For the text-containing cell, return its midpoint in (X, Y) coordinate format. 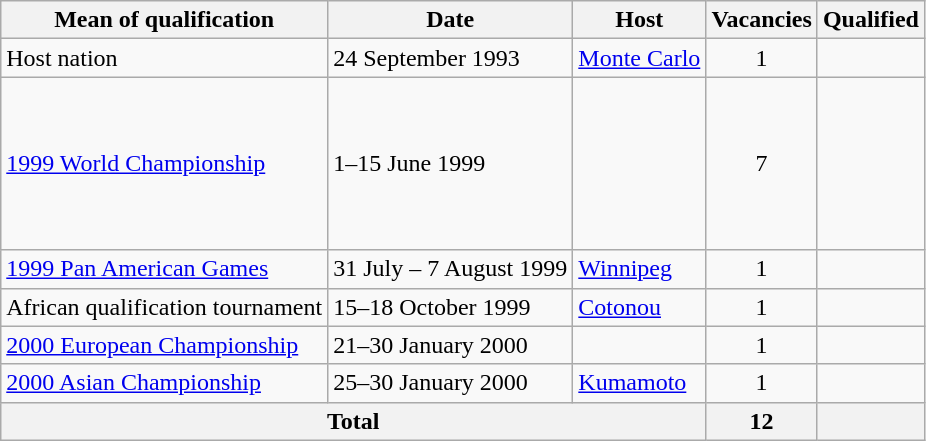
Cotonou (640, 307)
Host nation (164, 58)
31 July – 7 August 1999 (450, 269)
12 (762, 421)
Host (640, 20)
25–30 January 2000 (450, 383)
African qualification tournament (164, 307)
Mean of qualification (164, 20)
21–30 January 2000 (450, 345)
Kumamoto (640, 383)
Vacancies (762, 20)
Total (354, 421)
Monte Carlo (640, 58)
24 September 1993 (450, 58)
7 (762, 164)
Date (450, 20)
1–15 June 1999 (450, 164)
2000 European Championship (164, 345)
2000 Asian Championship (164, 383)
Qualified (870, 20)
1999 World Championship (164, 164)
Winnipeg (640, 269)
15–18 October 1999 (450, 307)
1999 Pan American Games (164, 269)
